Identify which cell holds the provided text, then report its (X, Y) central coordinate. 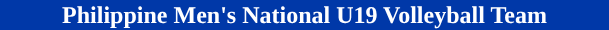
Philippine Men's National U19 Volleyball Team (304, 15)
